Search for the cell housing the specified text and yield its (X, Y) center coordinate. 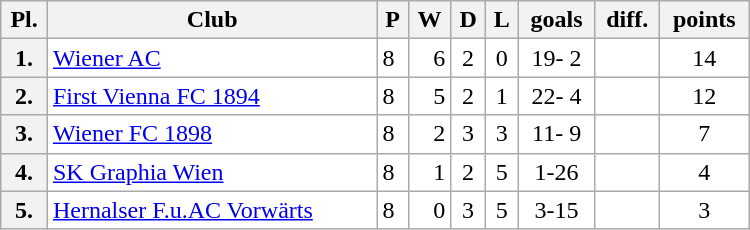
4. (24, 172)
14 (704, 58)
Club (212, 20)
12 (704, 96)
Hernalser F.u.AC Vorwärts (212, 210)
7 (704, 134)
Wiener FC 1898 (212, 134)
11- 9 (556, 134)
1-26 (556, 172)
1. (24, 58)
goals (556, 20)
diff. (628, 20)
W (430, 20)
22- 4 (556, 96)
3-15 (556, 210)
Pl. (24, 20)
4 (704, 172)
P (392, 20)
D (468, 20)
19- 2 (556, 58)
SK Graphia Wien (212, 172)
Wiener AC (212, 58)
3. (24, 134)
L (502, 20)
First Vienna FC 1894 (212, 96)
5. (24, 210)
points (704, 20)
6 (430, 58)
2. (24, 96)
